Scan for the cell matching the given text and deliver its [x, y] coordinate at center. 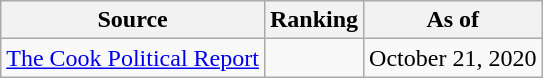
The Cook Political Report [133, 58]
Source [133, 20]
October 21, 2020 [453, 58]
Ranking [314, 20]
As of [453, 20]
